Search for the cell housing the specified text and yield its (x, y) center coordinate. 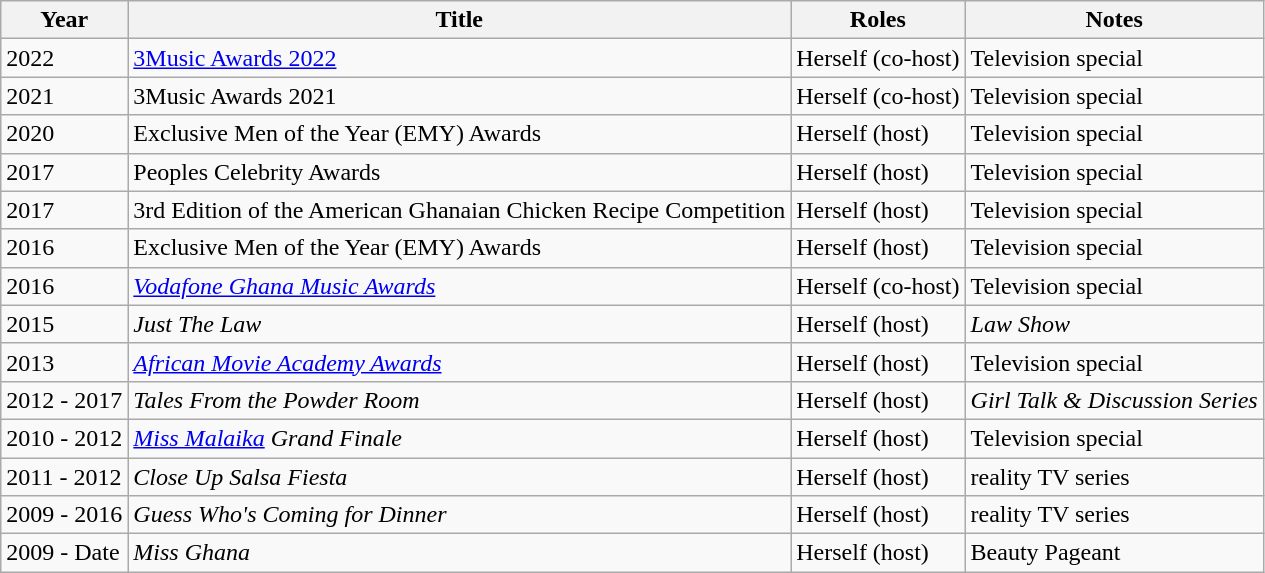
2015 (64, 324)
3Music Awards 2021 (460, 96)
Vodafone Ghana Music Awards (460, 286)
Notes (1114, 20)
Peoples Celebrity Awards (460, 172)
3Music Awards 2022 (460, 58)
2020 (64, 134)
Miss Malaika Grand Finale (460, 438)
Just The Law (460, 324)
Tales From the Powder Room (460, 400)
African Movie Academy Awards (460, 362)
2011 - 2012 (64, 477)
Law Show (1114, 324)
2009 - Date (64, 553)
2022 (64, 58)
2021 (64, 96)
Guess Who's Coming for Dinner (460, 515)
Year (64, 20)
2013 (64, 362)
2010 - 2012 (64, 438)
Close Up Salsa Fiesta (460, 477)
2009 - 2016 (64, 515)
Roles (878, 20)
2012 - 2017 (64, 400)
Girl Talk & Discussion Series (1114, 400)
Miss Ghana (460, 553)
Title (460, 20)
3rd Edition of the American Ghanaian Chicken Recipe Competition (460, 210)
Beauty Pageant (1114, 553)
